Output the (X, Y) coordinate of the center of the cell containing the given text.  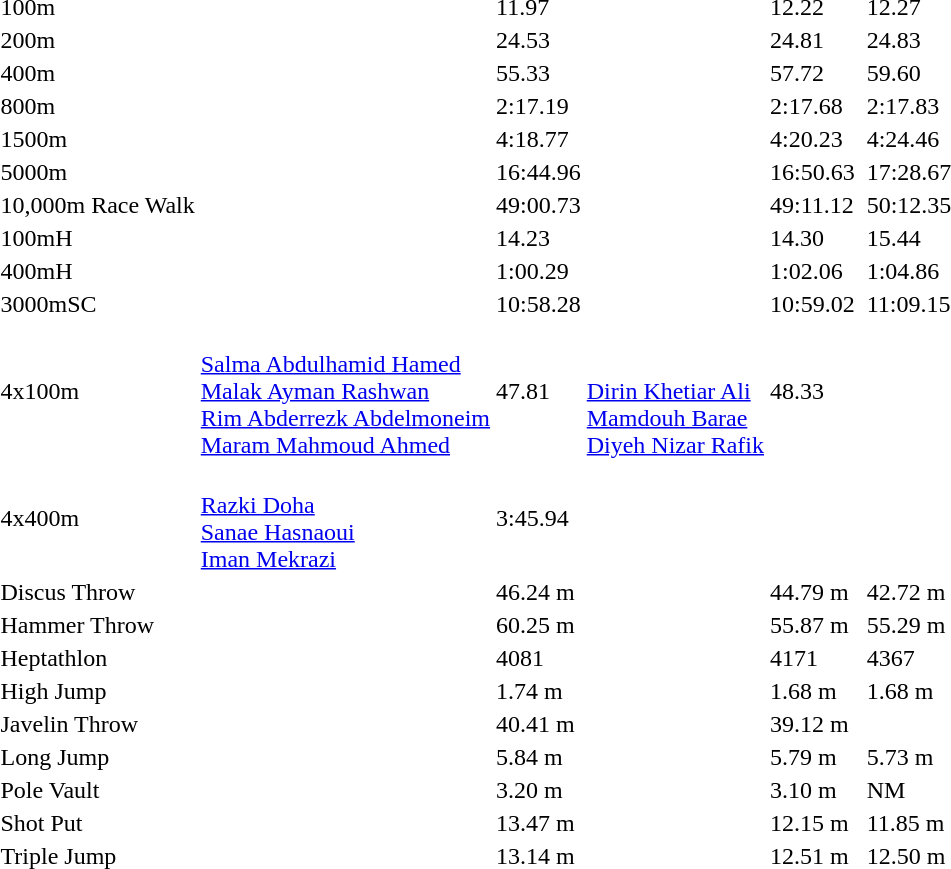
Dirin Khetiar AliMamdouh BaraeDiyeh Nizar Rafik (675, 391)
2:17.19 (539, 106)
14.30 (812, 238)
14.23 (539, 238)
55.87 m (812, 625)
55.33 (539, 73)
5.79 m (812, 757)
47.81 (539, 391)
1.74 m (539, 691)
60.25 m (539, 625)
1:00.29 (539, 271)
13.47 m (539, 823)
24.53 (539, 40)
2:17.68 (812, 106)
4171 (812, 658)
1.68 m (812, 691)
3:45.94 (539, 518)
40.41 m (539, 724)
3.20 m (539, 790)
10:58.28 (539, 304)
3.10 m (812, 790)
49:00.73 (539, 205)
46.24 m (539, 592)
48.33 (812, 391)
10:59.02 (812, 304)
1:02.06 (812, 271)
39.12 m (812, 724)
16:50.63 (812, 172)
12.15 m (812, 823)
4:18.77 (539, 139)
5.84 m (539, 757)
Salma Abdulhamid HamedMalak Ayman RashwanRim Abderrezk AbdelmoneimMaram Mahmoud Ahmed (345, 391)
49:11.12 (812, 205)
16:44.96 (539, 172)
4081 (539, 658)
24.81 (812, 40)
44.79 m (812, 592)
4:20.23 (812, 139)
Razki DohaSanae HasnaouiIman Mekrazi (345, 518)
57.72 (812, 73)
